Detect which cell encompasses the target text, then output its (x, y) center coordinate. 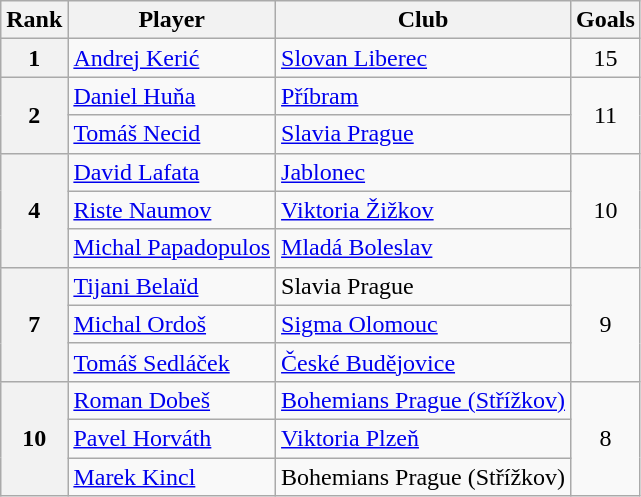
Roman Dobeš (172, 400)
Player (172, 20)
Jablonec (424, 172)
Mladá Boleslav (424, 248)
Slovan Liberec (424, 58)
Club (424, 20)
Michal Papadopulos (172, 248)
Rank (34, 20)
Sigma Olomouc (424, 324)
Michal Ordoš (172, 324)
Viktoria Plzeň (424, 438)
Tomáš Sedláček (172, 362)
7 (34, 324)
8 (606, 438)
Pavel Horváth (172, 438)
Riste Naumov (172, 210)
Andrej Kerić (172, 58)
2 (34, 115)
11 (606, 115)
Daniel Huňa (172, 96)
Příbram (424, 96)
Goals (606, 20)
9 (606, 324)
České Budějovice (424, 362)
Tijani Belaïd (172, 286)
Viktoria Žižkov (424, 210)
Marek Kincl (172, 477)
David Lafata (172, 172)
Tomáš Necid (172, 134)
15 (606, 58)
4 (34, 210)
1 (34, 58)
